Extract the (X, Y) coordinate from the center of the cell holding the provided text.  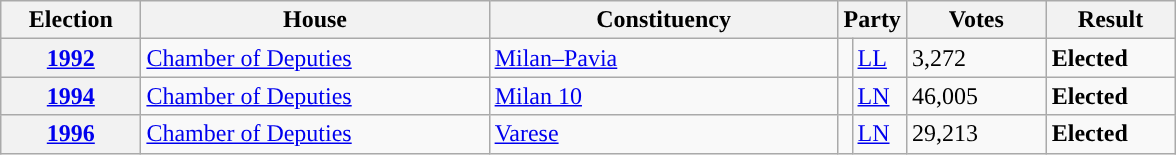
Milan–Pavia (664, 58)
Milan 10 (664, 96)
Varese (664, 134)
29,213 (976, 134)
Party (872, 20)
1994 (71, 96)
Votes (976, 20)
Result (1110, 20)
Constituency (664, 20)
Election (71, 20)
LL (879, 58)
1992 (71, 58)
1996 (71, 134)
3,272 (976, 58)
46,005 (976, 96)
House (315, 20)
